Extract the (x, y) coordinate from the center of the cell holding the provided text.  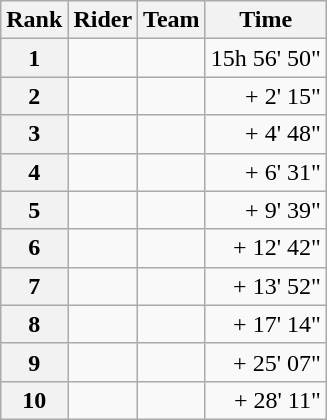
3 (34, 134)
7 (34, 286)
1 (34, 58)
+ 6' 31" (266, 172)
+ 12' 42" (266, 248)
+ 4' 48" (266, 134)
Time (266, 20)
4 (34, 172)
6 (34, 248)
+ 13' 52" (266, 286)
9 (34, 362)
2 (34, 96)
+ 9' 39" (266, 210)
5 (34, 210)
+ 17' 14" (266, 324)
10 (34, 400)
8 (34, 324)
15h 56' 50" (266, 58)
+ 2' 15" (266, 96)
Rider (103, 20)
Team (172, 20)
+ 25' 07" (266, 362)
Rank (34, 20)
+ 28' 11" (266, 400)
